Determine the [x, y] coordinate at the center of the cell enclosing the given text.  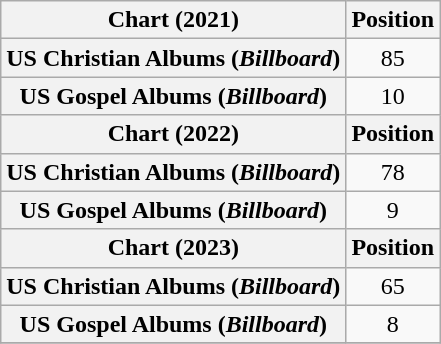
65 [393, 286]
Chart (2023) [174, 248]
10 [393, 96]
Chart (2022) [174, 134]
78 [393, 172]
9 [393, 210]
85 [393, 58]
8 [393, 324]
Chart (2021) [174, 20]
